Return the [x, y] coordinate for the center point of the cell that contains the specified text.  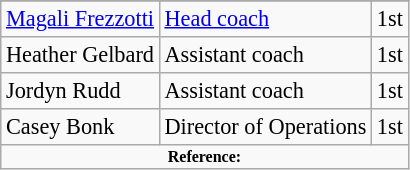
Director of Operations [265, 126]
Magali Frezzotti [80, 19]
Reference: [204, 156]
Head coach [265, 19]
Casey Bonk [80, 126]
Jordyn Rudd [80, 90]
Heather Gelbard [80, 55]
